Extract the [x, y] coordinate from the center of the cell holding the provided text.  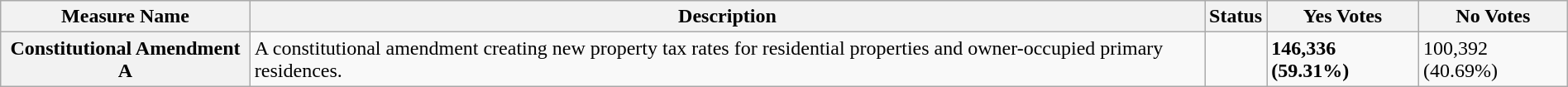
Status [1236, 17]
Constitutional Amendment A [126, 60]
100,392 (40.69%) [1493, 60]
Measure Name [126, 17]
146,336 (59.31%) [1343, 60]
Yes Votes [1343, 17]
Description [727, 17]
No Votes [1493, 17]
A constitutional amendment creating new property tax rates for residential properties and owner-occupied primary residences. [727, 60]
